Locate the cell with the specified text and output its [X, Y] center coordinate. 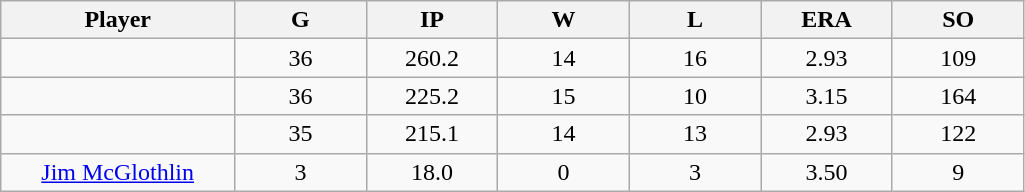
16 [695, 58]
SO [958, 20]
18.0 [432, 172]
Jim McGlothlin [118, 172]
109 [958, 58]
3.50 [827, 172]
122 [958, 134]
Player [118, 20]
ERA [827, 20]
G [301, 20]
3.15 [827, 96]
215.1 [432, 134]
L [695, 20]
260.2 [432, 58]
W [564, 20]
225.2 [432, 96]
35 [301, 134]
13 [695, 134]
15 [564, 96]
0 [564, 172]
9 [958, 172]
164 [958, 96]
IP [432, 20]
10 [695, 96]
